Output the (x, y) coordinate of the center of the cell containing the given text.  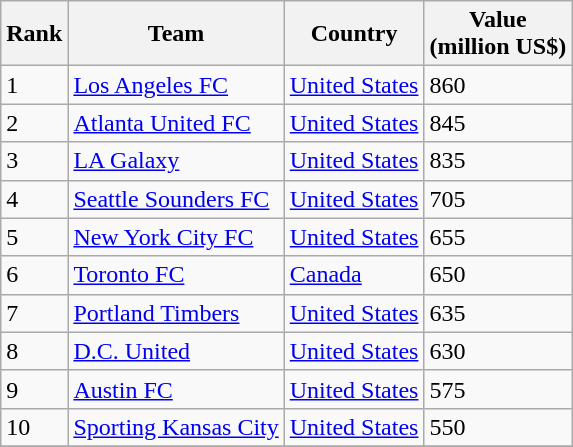
Country (354, 34)
7 (34, 313)
2 (34, 123)
845 (498, 123)
860 (498, 85)
Canada (354, 275)
Austin FC (176, 389)
635 (498, 313)
8 (34, 351)
Value(million US$) (498, 34)
Seattle Sounders FC (176, 199)
Toronto FC (176, 275)
Team (176, 34)
Rank (34, 34)
575 (498, 389)
655 (498, 237)
Sporting Kansas City (176, 427)
705 (498, 199)
Los Angeles FC (176, 85)
New York City FC (176, 237)
4 (34, 199)
5 (34, 237)
Portland Timbers (176, 313)
1 (34, 85)
630 (498, 351)
650 (498, 275)
9 (34, 389)
550 (498, 427)
D.C. United (176, 351)
835 (498, 161)
LA Galaxy (176, 161)
3 (34, 161)
10 (34, 427)
Atlanta United FC (176, 123)
6 (34, 275)
